Detect which cell encompasses the target text, then output its (x, y) center coordinate. 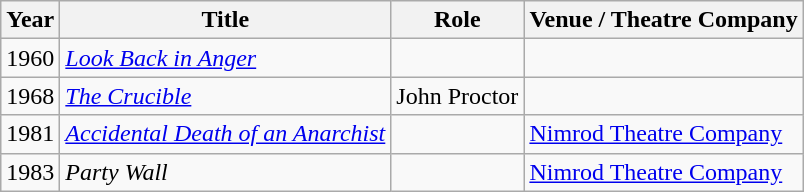
1981 (30, 134)
Look Back in Anger (226, 58)
1968 (30, 96)
Title (226, 20)
The Crucible (226, 96)
Accidental Death of an Anarchist (226, 134)
Venue / Theatre Company (664, 20)
Role (458, 20)
1960 (30, 58)
1983 (30, 172)
Year (30, 20)
John Proctor (458, 96)
Party Wall (226, 172)
